Locate the cell with the specified text and output its (X, Y) center coordinate. 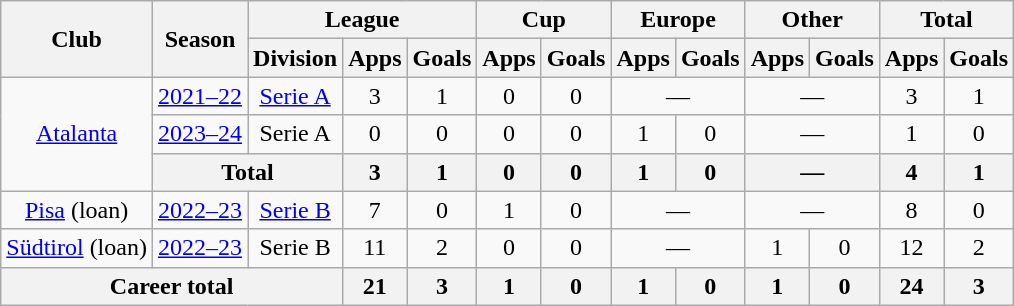
2021–22 (200, 96)
League (362, 20)
Europe (678, 20)
Season (200, 39)
Other (812, 20)
Club (77, 39)
4 (911, 172)
2023–24 (200, 134)
7 (375, 210)
12 (911, 248)
Cup (544, 20)
Career total (172, 286)
Atalanta (77, 134)
11 (375, 248)
21 (375, 286)
Südtirol (loan) (77, 248)
24 (911, 286)
8 (911, 210)
Pisa (loan) (77, 210)
Division (296, 58)
